From the cell containing the given text, extract its center point as (X, Y) coordinate. 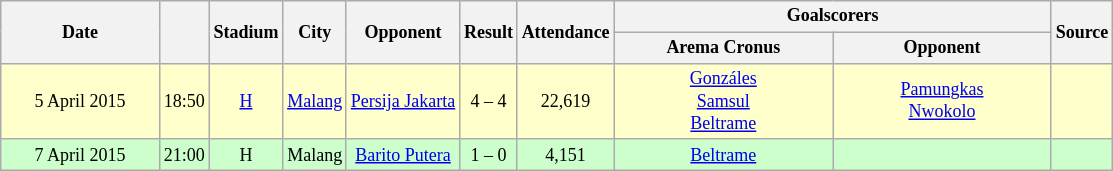
Persija Jakarta (402, 101)
18:50 (184, 101)
22,619 (566, 101)
City (315, 32)
Gonzáles Samsul Beltrame (724, 101)
1 – 0 (489, 154)
Beltrame (724, 154)
Barito Putera (402, 154)
5 April 2015 (80, 101)
Date (80, 32)
Source (1082, 32)
Result (489, 32)
Stadium (246, 32)
7 April 2015 (80, 154)
4,151 (566, 154)
21:00 (184, 154)
Attendance (566, 32)
Goalscorers (832, 16)
Pamungkas Nwokolo (942, 101)
Arema Cronus (724, 48)
4 – 4 (489, 101)
